From the cell containing the given text, extract its center point as [x, y] coordinate. 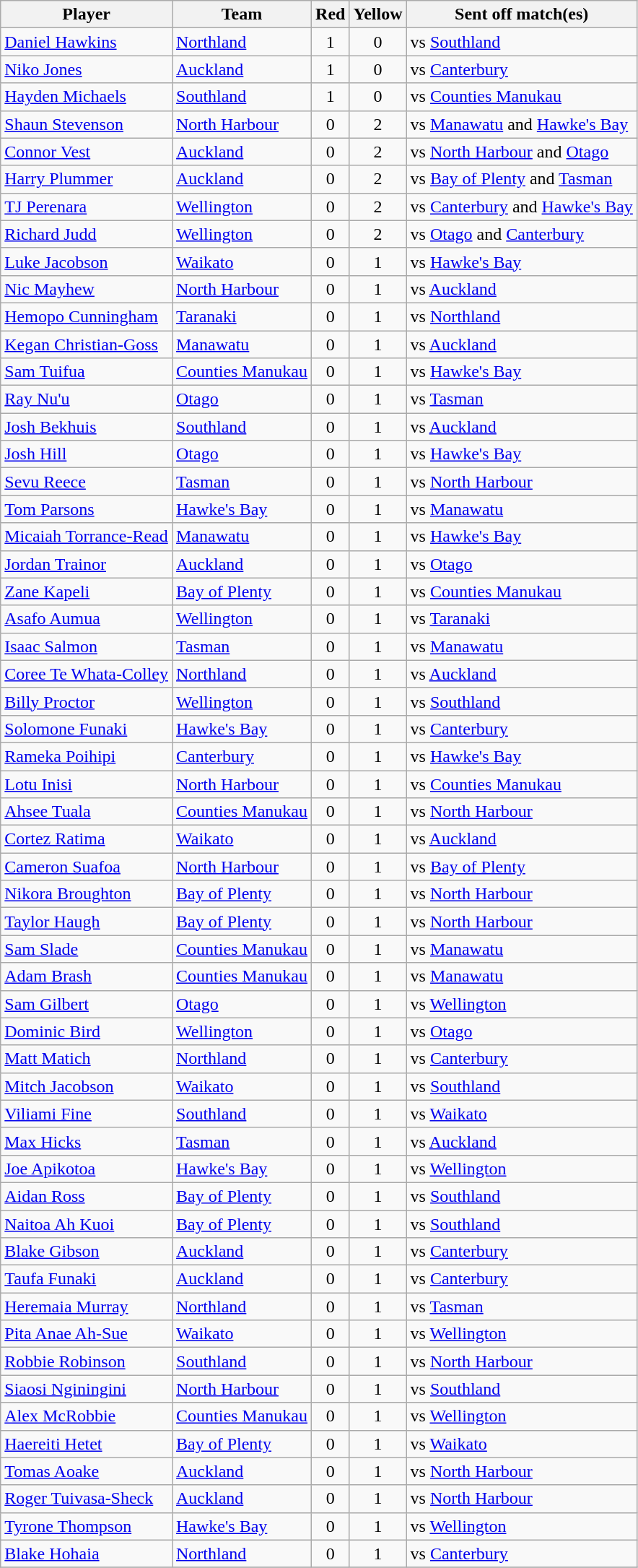
Ray Nu'u [87, 399]
Pita Anae Ah-Sue [87, 1334]
Tomas Aoake [87, 1471]
Richard Judd [87, 234]
Joe Apikotoa [87, 1169]
vs Northland [521, 316]
Jordan Trainor [87, 564]
Shaun Stevenson [87, 124]
Rameka Poihipi [87, 756]
Blake Gibson [87, 1252]
Ahsee Tuala [87, 812]
Cortez Ratima [87, 839]
Coree Te Whata-Colley [87, 674]
Siaosi Nginingini [87, 1389]
Sam Tuifua [87, 372]
Adam Brash [87, 976]
vs North Harbour and Otago [521, 152]
TJ Perenara [87, 207]
Blake Hohaia [87, 1554]
Matt Matich [87, 1059]
vs Otago and Canterbury [521, 234]
Isaac Salmon [87, 646]
Naitoa Ah Kuoi [87, 1224]
Sent off match(es) [521, 14]
Daniel Hawkins [87, 42]
Niko Jones [87, 69]
Sevu Reece [87, 482]
Asafo Aumua [87, 619]
Josh Bekhuis [87, 427]
Red [331, 14]
Yellow [378, 14]
Taranaki [241, 316]
Tyrone Thompson [87, 1526]
Aidan Ross [87, 1196]
Nic Mayhew [87, 289]
Harry Plummer [87, 179]
Hemopo Cunningham [87, 316]
vs Taranaki [521, 619]
Sam Gilbert [87, 1004]
Connor Vest [87, 152]
Canterbury [241, 756]
Lotu Inisi [87, 784]
Josh Hill [87, 454]
Luke Jacobson [87, 261]
Max Hicks [87, 1141]
Taylor Haugh [87, 922]
Tom Parsons [87, 509]
Alex McRobbie [87, 1416]
Player [87, 14]
Nikora Broughton [87, 894]
Dominic Bird [87, 1031]
Roger Tuivasa-Sheck [87, 1499]
Billy Proctor [87, 701]
vs Canterbury and Hawke's Bay [521, 207]
Mitch Jacobson [87, 1086]
Viliami Fine [87, 1114]
Micaiah Torrance-Read [87, 537]
Cameron Suafoa [87, 867]
vs Bay of Plenty and Tasman [521, 179]
Taufa Funaki [87, 1279]
Zane Kapeli [87, 592]
Robbie Robinson [87, 1361]
vs Bay of Plenty [521, 867]
vs Manawatu and Hawke's Bay [521, 124]
Heremaia Murray [87, 1307]
Kegan Christian-Goss [87, 345]
Team [241, 14]
Hayden Michaels [87, 97]
Solomone Funaki [87, 729]
Haereiti Hetet [87, 1444]
Sam Slade [87, 949]
